Return (X, Y) of the center of cell containing provided text 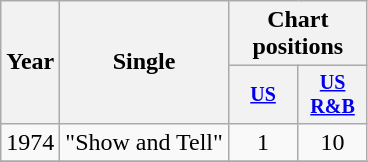
1974 (30, 142)
USR&B (332, 94)
Year (30, 62)
"Show and Tell" (144, 142)
Chart positions (298, 34)
1 (262, 142)
US (262, 94)
Single (144, 62)
10 (332, 142)
